Detect which cell encompasses the target text, then output its [X, Y] center coordinate. 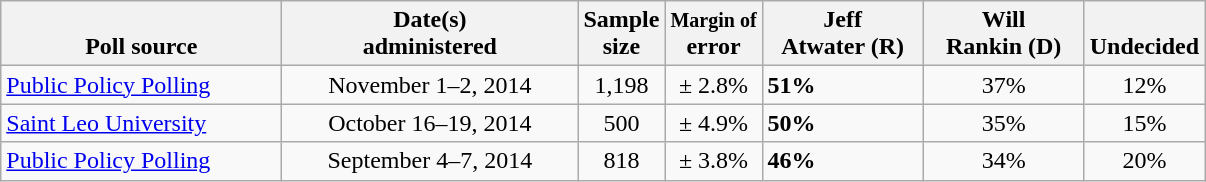
12% [1144, 85]
November 1–2, 2014 [430, 85]
500 [622, 123]
± 2.8% [714, 85]
Margin oferror [714, 34]
Undecided [1144, 34]
37% [1004, 85]
20% [1144, 161]
± 4.9% [714, 123]
Poll source [142, 34]
WillRankin (D) [1004, 34]
± 3.8% [714, 161]
Saint Leo University [142, 123]
50% [842, 123]
September 4–7, 2014 [430, 161]
35% [1004, 123]
34% [1004, 161]
October 16–19, 2014 [430, 123]
51% [842, 85]
818 [622, 161]
46% [842, 161]
Date(s)administered [430, 34]
1,198 [622, 85]
Samplesize [622, 34]
JeffAtwater (R) [842, 34]
15% [1144, 123]
